Return (X, Y) of the center of cell containing provided text 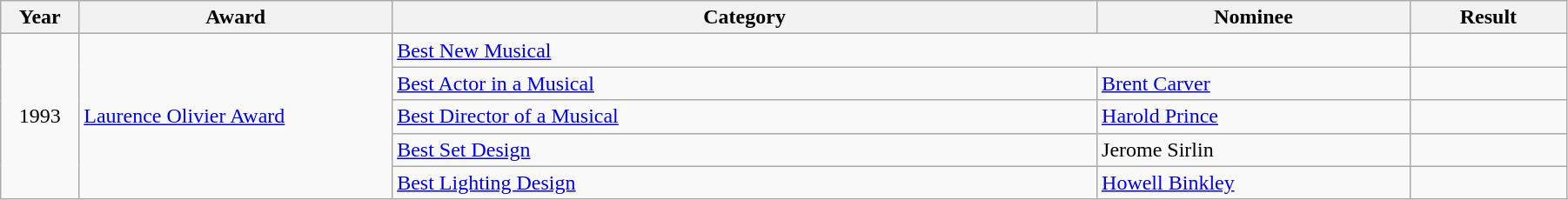
Category (745, 17)
Jerome Sirlin (1254, 150)
Result (1488, 17)
Best Actor in a Musical (745, 83)
Harold Prince (1254, 117)
1993 (40, 117)
Brent Carver (1254, 83)
Best Lighting Design (745, 183)
Best Director of a Musical (745, 117)
Best New Musical (901, 50)
Best Set Design (745, 150)
Year (40, 17)
Laurence Olivier Award (236, 117)
Award (236, 17)
Howell Binkley (1254, 183)
Nominee (1254, 17)
